From the cell containing the given text, extract its center point as (x, y) coordinate. 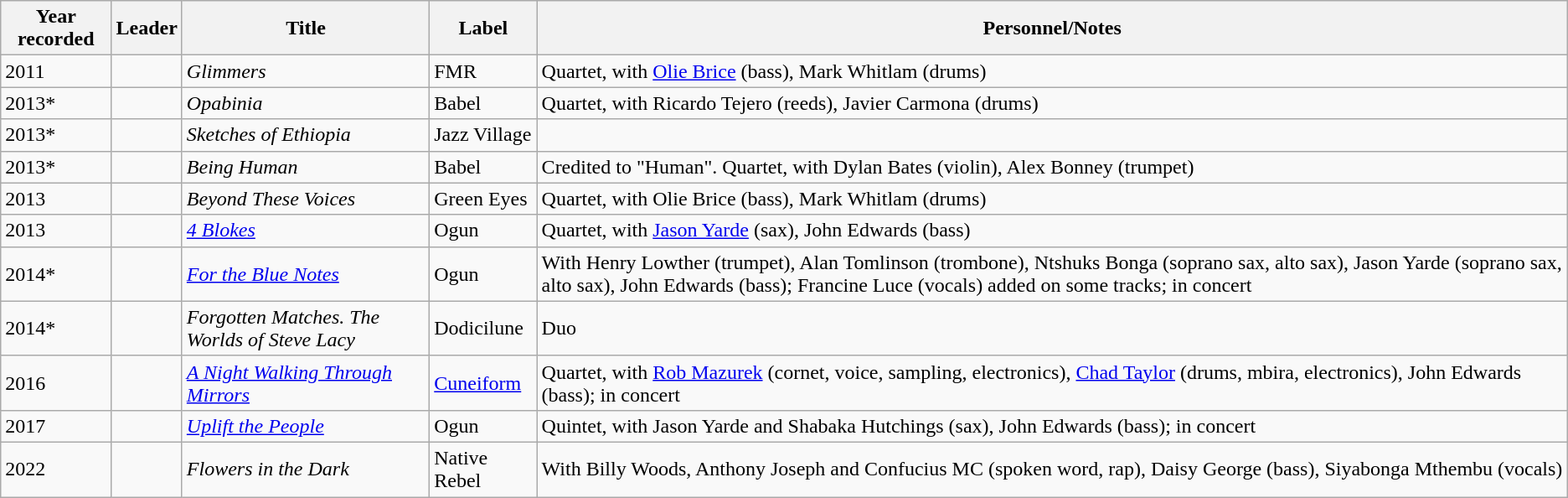
Title (305, 29)
Quintet, with Jason Yarde and Shabaka Hutchings (sax), John Edwards (bass); in concert (1052, 426)
Native Rebel (483, 469)
Being Human (305, 167)
2017 (56, 426)
2011 (56, 71)
Quartet, with Jason Yarde (sax), John Edwards (bass) (1052, 231)
Glimmers (305, 71)
Dodicilune (483, 329)
Beyond These Voices (305, 199)
Quartet, with Rob Mazurek (cornet, voice, sampling, electronics), Chad Taylor (drums, mbira, electronics), John Edwards (bass); in concert (1052, 382)
Forgotten Matches. The Worlds of Steve Lacy (305, 329)
Green Eyes (483, 199)
Duo (1052, 329)
Uplift the People (305, 426)
FMR (483, 71)
Label (483, 29)
2022 (56, 469)
Cuneiform (483, 382)
Personnel/Notes (1052, 29)
With Billy Woods, Anthony Joseph and Confucius MC (spoken word, rap), Daisy George (bass), Siyabonga Mthembu (vocals) (1052, 469)
A Night Walking Through Mirrors (305, 382)
Credited to "Human". Quartet, with Dylan Bates (violin), Alex Bonney (trumpet) (1052, 167)
Quartet, with Ricardo Tejero (reeds), Javier Carmona (drums) (1052, 103)
For the Blue Notes (305, 273)
Opabinia (305, 103)
Year recorded (56, 29)
Flowers in the Dark (305, 469)
4 Blokes (305, 231)
2016 (56, 382)
Leader (147, 29)
Jazz Village (483, 135)
Sketches of Ethiopia (305, 135)
